Output the (X, Y) coordinate of the center of the cell containing the given text.  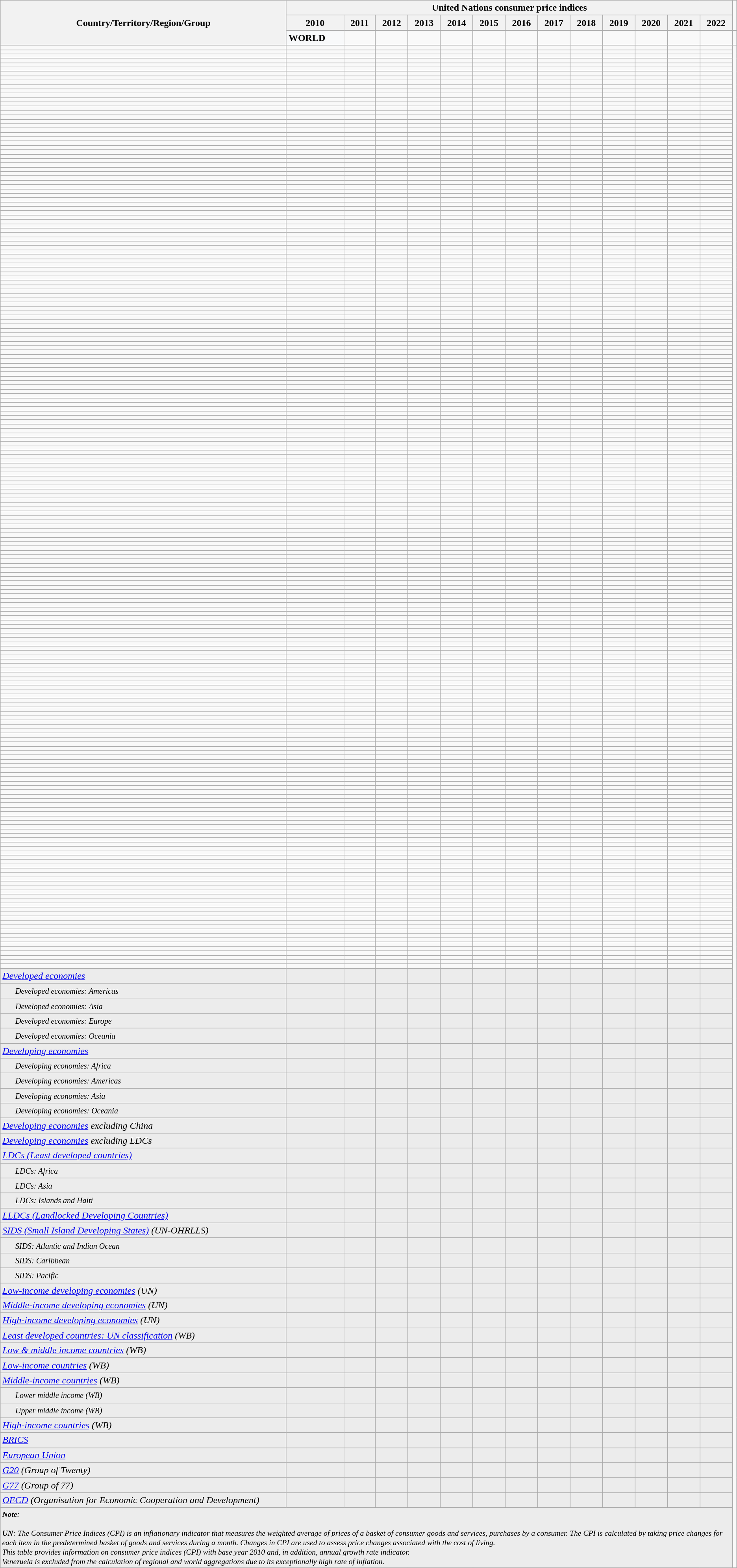
WORLD (315, 38)
LDCs: Asia (143, 1185)
OECD (Organisation for Economic Cooperation and Development) (143, 1500)
Developing economies: Oceania (143, 1111)
Developing economies: Americas (143, 1081)
2015 (489, 23)
Developed economies: Americas (143, 991)
European Union (143, 1455)
United Nations consumer price indices (509, 8)
Developing economies: Africa (143, 1066)
Developing economies excluding China (143, 1126)
Developing economies (143, 1050)
2020 (651, 23)
2010 (315, 23)
Low & middle income countries (WB) (143, 1350)
2017 (554, 23)
High-income developing economies (UN) (143, 1320)
Low-income countries (WB) (143, 1365)
2011 (360, 23)
High-income countries (WB) (143, 1425)
LDCs: Africa (143, 1170)
2019 (618, 23)
Developing economies excluding LDCs (143, 1141)
G20 (Group of Twenty) (143, 1470)
SIDS: Pacific (143, 1275)
LDCs (Least developed countries) (143, 1156)
Lower middle income (WB) (143, 1395)
Developed economies: Asia (143, 1006)
Middle-income countries (WB) (143, 1380)
LLDCs (Landlocked Developing Countries) (143, 1215)
BRICS (143, 1440)
Developed economies (143, 976)
Least developed countries: UN classification (WB) (143, 1335)
Upper middle income (WB) (143, 1410)
2018 (586, 23)
Developed economies: Oceania (143, 1035)
Country/Territory/Region/Group (143, 23)
SIDS: Caribbean (143, 1260)
Developed economies: Europe (143, 1021)
2016 (521, 23)
Low-income developing economies (UN) (143, 1291)
2021 (683, 23)
SIDS: Atlantic and Indian Ocean (143, 1245)
Developing economies: Asia (143, 1096)
LDCs: Islands and Haiti (143, 1200)
G77 (Group of 77) (143, 1485)
2013 (424, 23)
SIDS (Small Island Developing States) (UN-OHRLLS) (143, 1230)
2022 (716, 23)
2012 (392, 23)
Middle-income developing economies (UN) (143, 1305)
2014 (456, 23)
